Output the [x, y] coordinate of the center of the cell containing the given text.  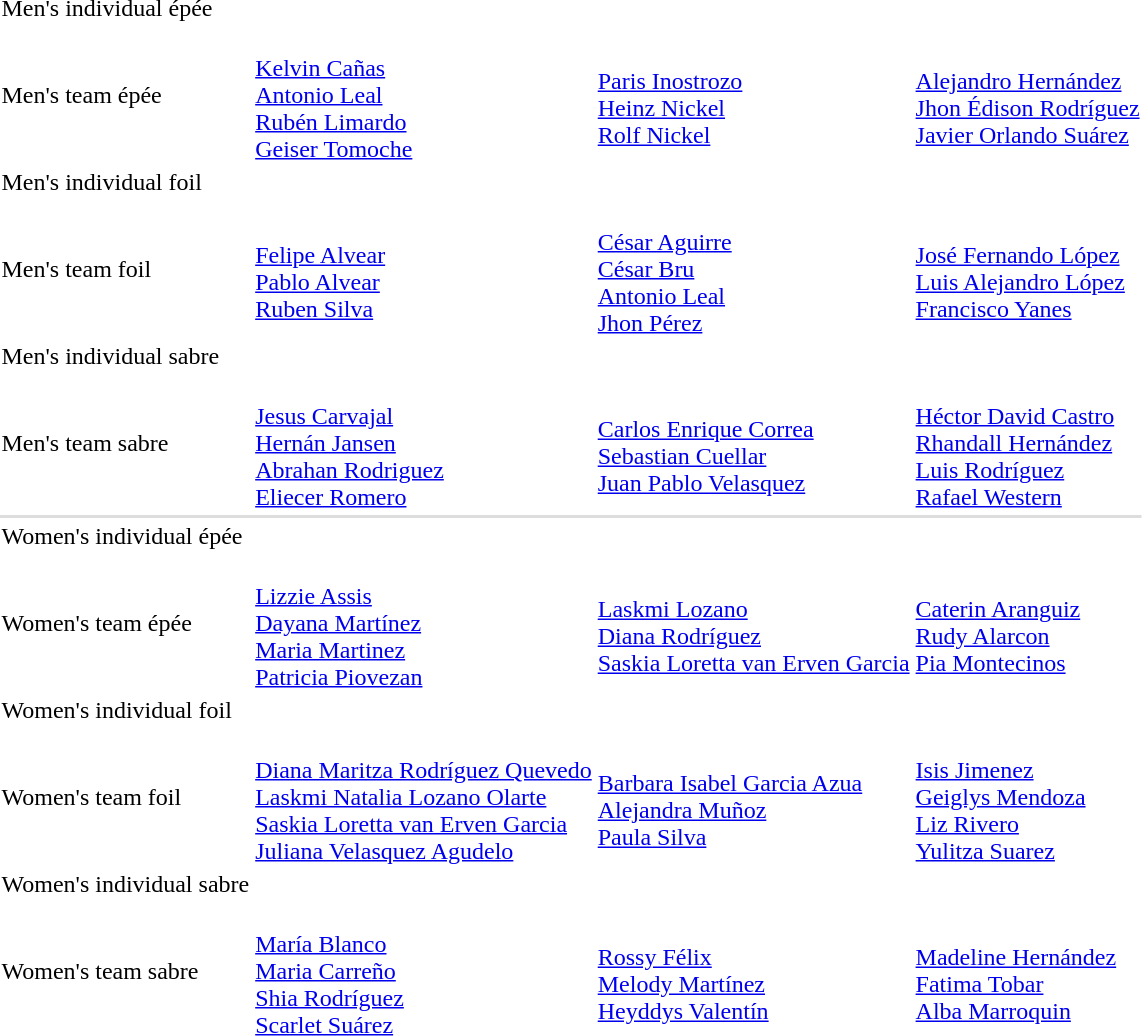
Héctor David CastroRhandall HernándezLuis RodríguezRafael Western [1028, 443]
Kelvin CañasAntonio LealRubén LimardoGeiser Tomoche [424, 95]
Women's individual sabre [126, 884]
Women's team foil [126, 797]
Men's individual foil [126, 182]
Men's team foil [126, 269]
Women's team épée [126, 623]
Men's team sabre [126, 443]
Men's individual sabre [126, 356]
Jesus CarvajalHernán JansenAbrahan RodriguezEliecer Romero [424, 443]
Felipe AlvearPablo AlvearRuben Silva [424, 269]
Caterin AranguizRudy AlarconPia Montecinos [1028, 623]
Isis JimenezGeiglys MendozaLiz RiveroYulitza Suarez [1028, 797]
José Fernando LópezLuis Alejandro LópezFrancisco Yanes [1028, 269]
Women's individual foil [126, 710]
Carlos Enrique CorreaSebastian CuellarJuan Pablo Velasquez [754, 443]
Alejandro HernándezJhon Édison RodríguezJavier Orlando Suárez [1028, 95]
Women's individual épée [126, 536]
Paris InostrozoHeinz NickelRolf Nickel [754, 95]
Barbara Isabel Garcia AzuaAlejandra MuñozPaula Silva [754, 797]
Diana Maritza Rodríguez QuevedoLaskmi Natalia Lozano OlarteSaskia Loretta van Erven GarciaJuliana Velasquez Agudelo [424, 797]
Lizzie AssisDayana MartínezMaria MartinezPatricia Piovezan [424, 623]
Laskmi LozanoDiana RodríguezSaskia Loretta van Erven Garcia [754, 623]
Men's team épée [126, 95]
César AguirreCésar BruAntonio LealJhon Pérez [754, 269]
